Locate the cell with the specified text and output its (X, Y) center coordinate. 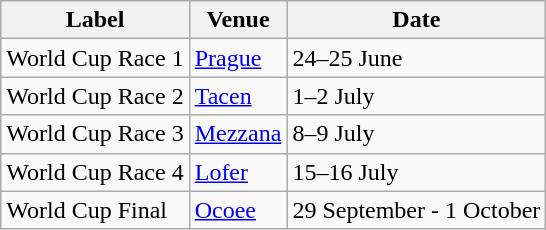
Lofer (238, 172)
Ocoee (238, 210)
1–2 July (416, 96)
Tacen (238, 96)
World Cup Race 1 (95, 58)
World Cup Race 3 (95, 134)
Prague (238, 58)
Date (416, 20)
World Cup Final (95, 210)
Venue (238, 20)
World Cup Race 4 (95, 172)
29 September - 1 October (416, 210)
24–25 June (416, 58)
15–16 July (416, 172)
8–9 July (416, 134)
World Cup Race 2 (95, 96)
Label (95, 20)
Mezzana (238, 134)
